Provide the [x, y] coordinate of the cell's center where the given text is located.  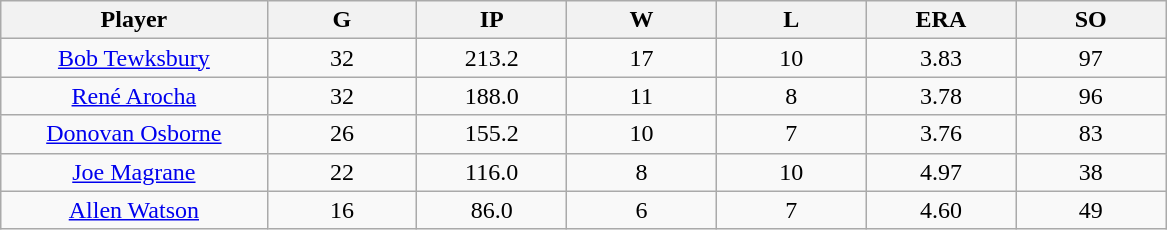
Donovan Osborne [134, 134]
17 [642, 58]
3.78 [941, 96]
Player [134, 20]
96 [1091, 96]
26 [342, 134]
4.97 [941, 172]
Bob Tewksbury [134, 58]
Allen Watson [134, 210]
SO [1091, 20]
86.0 [492, 210]
L [791, 20]
188.0 [492, 96]
155.2 [492, 134]
3.83 [941, 58]
6 [642, 210]
Joe Magrane [134, 172]
René Arocha [134, 96]
4.60 [941, 210]
83 [1091, 134]
22 [342, 172]
ERA [941, 20]
97 [1091, 58]
49 [1091, 210]
W [642, 20]
213.2 [492, 58]
116.0 [492, 172]
3.76 [941, 134]
IP [492, 20]
G [342, 20]
11 [642, 96]
16 [342, 210]
38 [1091, 172]
